Return the (X, Y) coordinate for the center point of the cell that contains the specified text.  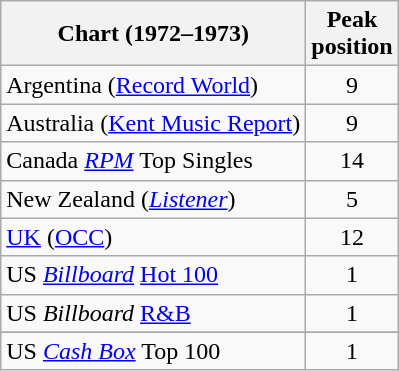
Australia (Kent Music Report) (154, 123)
Chart (1972–1973) (154, 34)
US Cash Box Top 100 (154, 351)
14 (352, 161)
UK (OCC) (154, 237)
Peakposition (352, 34)
New Zealand (Listener) (154, 199)
5 (352, 199)
US Billboard Hot 100 (154, 275)
US Billboard R&B (154, 313)
Canada RPM Top Singles (154, 161)
12 (352, 237)
Argentina (Record World) (154, 85)
